Pinpoint the cell where the given text exists, returning its (X, Y) midpoint coordinate. 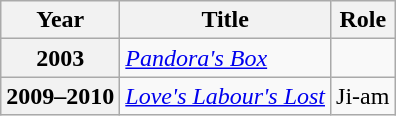
Year (60, 20)
Love's Labour's Lost (226, 96)
2009–2010 (60, 96)
Title (226, 20)
Pandora's Box (226, 58)
Ji-am (363, 96)
Role (363, 20)
2003 (60, 58)
